Provide the (X, Y) coordinate of the cell's center where the given text is located.  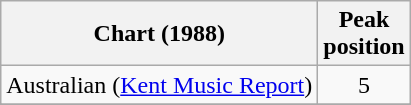
Chart (1988) (160, 34)
Peakposition (364, 34)
Australian (Kent Music Report) (160, 85)
5 (364, 85)
